Output the [x, y] coordinate of the center of the cell containing the given text.  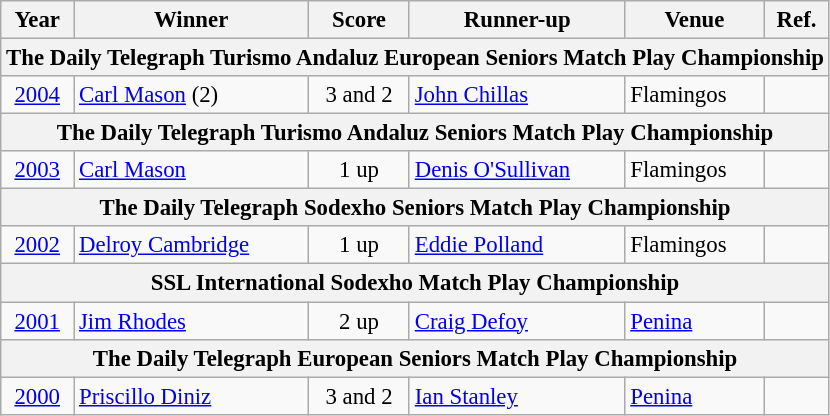
The Daily Telegraph Turismo Andaluz European Seniors Match Play Championship [416, 58]
Venue [694, 20]
Score [360, 20]
Ref. [797, 20]
Ian Stanley [517, 396]
Denis O'Sullivan [517, 170]
The Daily Telegraph European Seniors Match Play Championship [416, 358]
2002 [38, 245]
Year [38, 20]
Carl Mason [192, 170]
Craig Defoy [517, 321]
Carl Mason (2) [192, 95]
2004 [38, 95]
2003 [38, 170]
Priscillo Diniz [192, 396]
Runner-up [517, 20]
The Daily Telegraph Turismo Andaluz Seniors Match Play Championship [416, 133]
2 up [360, 321]
Delroy Cambridge [192, 245]
John Chillas [517, 95]
Jim Rhodes [192, 321]
The Daily Telegraph Sodexho Seniors Match Play Championship [416, 208]
Eddie Polland [517, 245]
Winner [192, 20]
2001 [38, 321]
2000 [38, 396]
SSL International Sodexho Match Play Championship [416, 283]
